Provide the [x, y] coordinate of the cell's center where the given text is located.  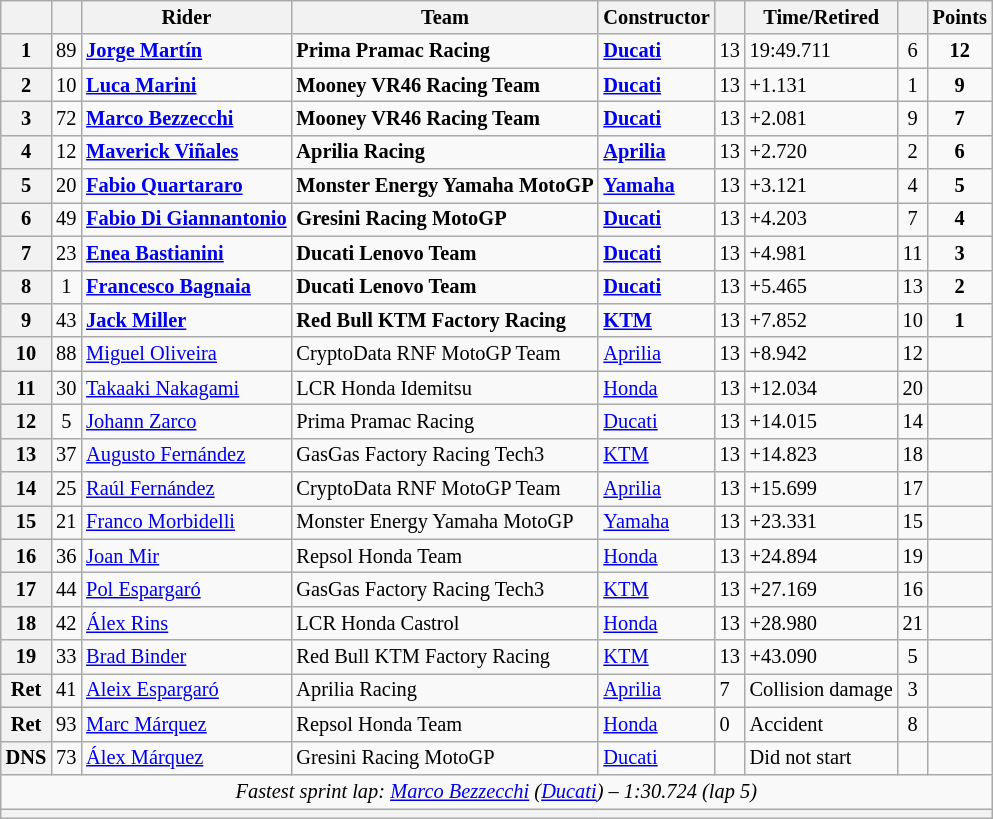
Takaaki Nakagami [186, 388]
Joan Mir [186, 556]
41 [66, 690]
Álex Rins [186, 623]
72 [66, 118]
49 [66, 219]
Team [444, 17]
+15.699 [822, 489]
Brad Binder [186, 657]
Time/Retired [822, 17]
+2.720 [822, 152]
Maverick Viñales [186, 152]
+23.331 [822, 522]
89 [66, 51]
+28.980 [822, 623]
25 [66, 489]
33 [66, 657]
+43.090 [822, 657]
Luca Marini [186, 85]
+4.981 [822, 253]
19:49.711 [822, 51]
+4.203 [822, 219]
88 [66, 354]
0 [730, 724]
Rider [186, 17]
Marc Márquez [186, 724]
+8.942 [822, 354]
Augusto Fernández [186, 455]
+7.852 [822, 320]
Jack Miller [186, 320]
Fabio Quartararo [186, 186]
42 [66, 623]
LCR Honda Castrol [444, 623]
+1.131 [822, 85]
23 [66, 253]
+2.081 [822, 118]
Franco Morbidelli [186, 522]
44 [66, 589]
DNS [26, 758]
Aleix Espargaró [186, 690]
Jorge Martín [186, 51]
93 [66, 724]
LCR Honda Idemitsu [444, 388]
37 [66, 455]
+3.121 [822, 186]
+12.034 [822, 388]
Points [960, 17]
Álex Márquez [186, 758]
Marco Bezzecchi [186, 118]
Miguel Oliveira [186, 354]
+24.894 [822, 556]
30 [66, 388]
+27.169 [822, 589]
+14.015 [822, 421]
Pol Espargaró [186, 589]
Enea Bastianini [186, 253]
Accident [822, 724]
43 [66, 320]
Fabio Di Giannantonio [186, 219]
Francesco Bagnaia [186, 287]
Fastest sprint lap: Marco Bezzecchi (Ducati) – 1:30.724 (lap 5) [496, 791]
Did not start [822, 758]
Constructor [656, 17]
Collision damage [822, 690]
36 [66, 556]
73 [66, 758]
+14.823 [822, 455]
Johann Zarco [186, 421]
+5.465 [822, 287]
Raúl Fernández [186, 489]
